Locate the cell with the specified text and output its (x, y) center coordinate. 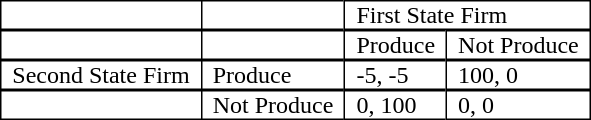
0, 0 (518, 105)
0, 100 (395, 105)
First State Firm (468, 15)
-5, -5 (395, 75)
Second State Firm (100, 75)
100, 0 (518, 75)
